Return [x, y] of the center of cell containing provided text 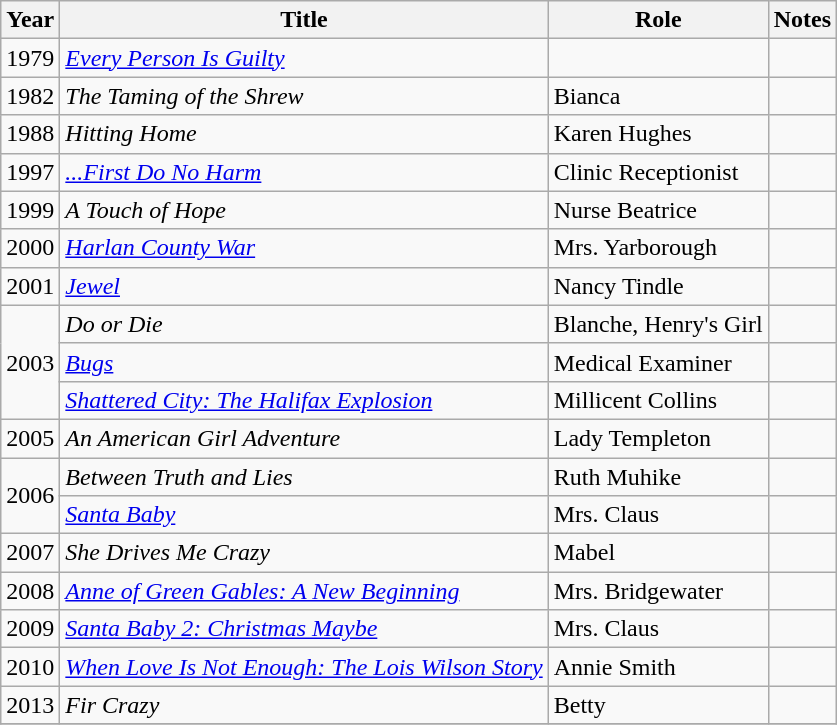
2003 [30, 362]
Year [30, 20]
...First Do No Harm [304, 172]
Mrs. Bridgewater [658, 591]
Anne of Green Gables: A New Beginning [304, 591]
2006 [30, 496]
Ruth Muhike [658, 477]
Betty [658, 705]
Mabel [658, 553]
1999 [30, 210]
1979 [30, 58]
2009 [30, 629]
Jewel [304, 286]
Bugs [304, 362]
Harlan County War [304, 248]
Fir Crazy [304, 705]
2005 [30, 438]
2010 [30, 667]
A Touch of Hope [304, 210]
Annie Smith [658, 667]
2013 [30, 705]
Santa Baby 2: Christmas Maybe [304, 629]
Notes [802, 20]
2008 [30, 591]
Nurse Beatrice [658, 210]
Medical Examiner [658, 362]
Mrs. Yarborough [658, 248]
Bianca [658, 96]
Clinic Receptionist [658, 172]
Lady Templeton [658, 438]
2007 [30, 553]
Santa Baby [304, 515]
Shattered City: The Halifax Explosion [304, 400]
Karen Hughes [658, 134]
2000 [30, 248]
The Taming of the Shrew [304, 96]
An American Girl Adventure [304, 438]
Role [658, 20]
1982 [30, 96]
Millicent Collins [658, 400]
When Love Is Not Enough: The Lois Wilson Story [304, 667]
Nancy Tindle [658, 286]
Between Truth and Lies [304, 477]
Hitting Home [304, 134]
2001 [30, 286]
Title [304, 20]
Every Person Is Guilty [304, 58]
Blanche, Henry's Girl [658, 324]
1997 [30, 172]
Do or Die [304, 324]
She Drives Me Crazy [304, 553]
1988 [30, 134]
